Output the [X, Y] coordinate of the center of the cell containing the given text.  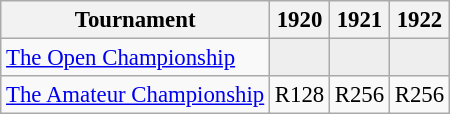
1921 [359, 20]
R128 [300, 95]
The Amateur Championship [136, 95]
1922 [419, 20]
The Open Championship [136, 58]
Tournament [136, 20]
1920 [300, 20]
